Find where the given text appears and provide that cell's center as (x, y) coordinate. 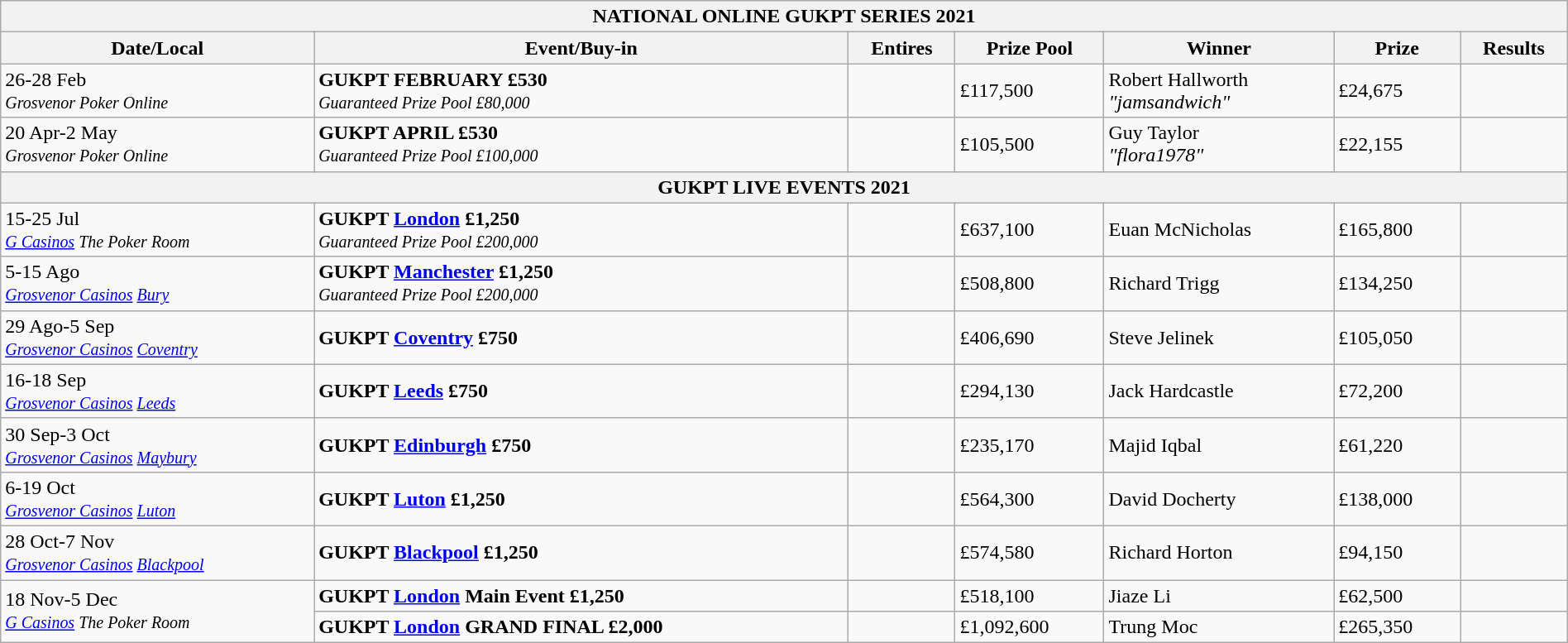
Richard Trigg (1219, 283)
Prize Pool (1030, 48)
£518,100 (1030, 595)
£138,000 (1398, 498)
30 Sep-3 OctGrosvenor Casinos Maybury (157, 445)
GUKPT London GRAND FINAL £2,000 (581, 627)
£72,200 (1398, 391)
Event/Buy-in (581, 48)
£61,220 (1398, 445)
GUKPT Luton £1,250 (581, 498)
GUKPT Leeds £750 (581, 391)
£235,170 (1030, 445)
£62,500 (1398, 595)
Trung Moc (1219, 627)
£1,092,600 (1030, 627)
Results (1514, 48)
£22,155 (1398, 144)
£24,675 (1398, 91)
Majid Iqbal (1219, 445)
Entires (901, 48)
Prize (1398, 48)
16-18 SepGrosvenor Casinos Leeds (157, 391)
£105,500 (1030, 144)
29 Ago-5 SepGrosvenor Casinos Coventry (157, 338)
20 Apr-2 MayGrosvenor Poker Online (157, 144)
28 Oct-7 NovGrosvenor Casinos Blackpool (157, 553)
£165,800 (1398, 230)
Winner (1219, 48)
GUKPT Manchester £1,250Guaranteed Prize Pool £200,000 (581, 283)
£265,350 (1398, 627)
Jiaze Li (1219, 595)
15-25 JulG Casinos The Poker Room (157, 230)
18 Nov-5 DecG Casinos The Poker Room (157, 611)
26-28 FebGrosvenor Poker Online (157, 91)
Euan McNicholas (1219, 230)
David Docherty (1219, 498)
Robert Hallworth"jamsandwich" (1219, 91)
GUKPT APRIL £530Guaranteed Prize Pool £100,000 (581, 144)
GUKPT Blackpool £1,250 (581, 553)
£94,150 (1398, 553)
£134,250 (1398, 283)
GUKPT LIVE EVENTS 2021 (784, 187)
6-19 OctGrosvenor Casinos Luton (157, 498)
£564,300 (1030, 498)
£105,050 (1398, 338)
Jack Hardcastle (1219, 391)
£406,690 (1030, 338)
NATIONAL ONLINE GUKPT SERIES 2021 (784, 17)
£117,500 (1030, 91)
Steve Jelinek (1219, 338)
£637,100 (1030, 230)
£294,130 (1030, 391)
Richard Horton (1219, 553)
Guy Taylor"flora1978" (1219, 144)
£508,800 (1030, 283)
Date/Local (157, 48)
GUKPT London £1,250Guaranteed Prize Pool £200,000 (581, 230)
£574,580 (1030, 553)
GUKPT FEBRUARY £530Guaranteed Prize Pool £80,000 (581, 91)
GUKPT Edinburgh £750 (581, 445)
5-15 AgoGrosvenor Casinos Bury (157, 283)
GUKPT London Main Event £1,250 (581, 595)
GUKPT Coventry £750 (581, 338)
